Pinpoint the cell where the given text exists, returning its (x, y) midpoint coordinate. 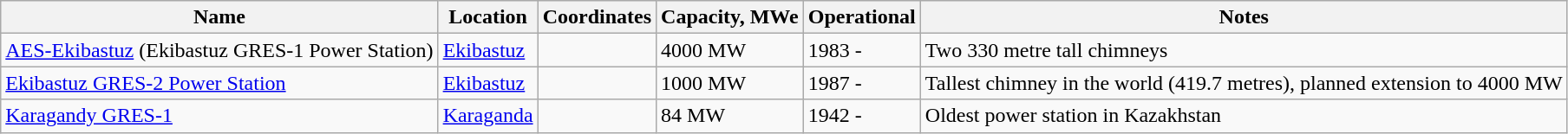
1942 - (862, 116)
Notes (1244, 17)
Oldest power station in Kazakhstan (1244, 116)
Two 330 metre tall chimneys (1244, 50)
Karagandy GRES-1 (219, 116)
Operational (862, 17)
Tallest chimney in the world (419.7 metres), planned extension to 4000 MW (1244, 83)
1983 - (862, 50)
Name (219, 17)
Coordinates (597, 17)
84 MW (730, 116)
4000 MW (730, 50)
Karaganda (487, 116)
AES-Ekibastuz (Ekibastuz GRES-1 Power Station) (219, 50)
Capacity, MWe (730, 17)
Ekibastuz GRES-2 Power Station (219, 83)
1987 - (862, 83)
Location (487, 17)
1000 MW (730, 83)
